Determine the (X, Y) coordinate at the center of the cell enclosing the given text.  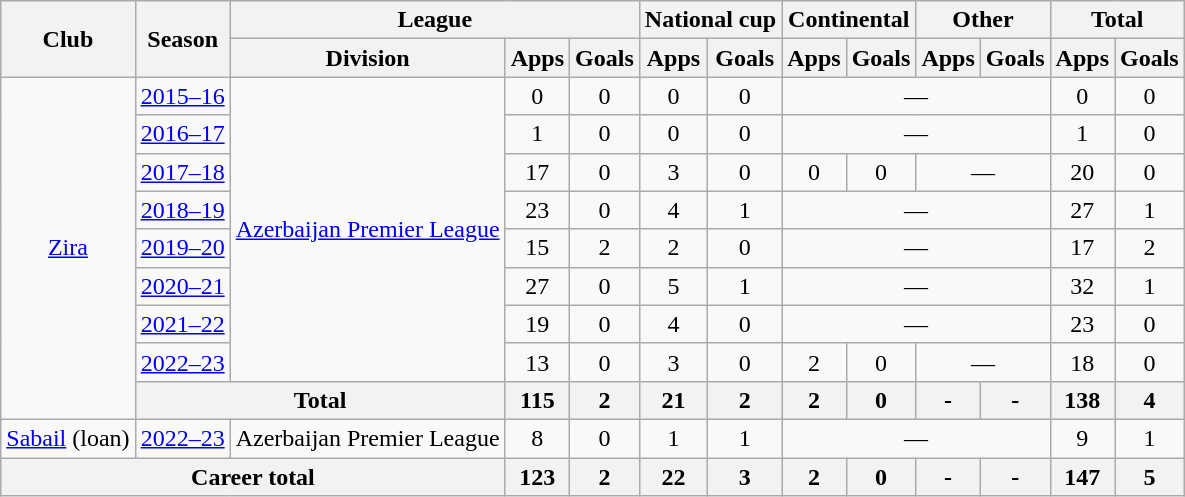
Sabail (loan) (68, 438)
13 (537, 362)
Season (182, 39)
8 (537, 438)
2017–18 (182, 172)
National cup (710, 20)
19 (537, 324)
22 (673, 477)
15 (537, 248)
Other (983, 20)
138 (1082, 400)
123 (537, 477)
Continental (849, 20)
2016–17 (182, 134)
147 (1082, 477)
18 (1082, 362)
2021–22 (182, 324)
2018–19 (182, 210)
Zira (68, 248)
Club (68, 39)
2019–20 (182, 248)
20 (1082, 172)
115 (537, 400)
2020–21 (182, 286)
2015–16 (182, 96)
Career total (253, 477)
32 (1082, 286)
9 (1082, 438)
Division (368, 58)
21 (673, 400)
League (434, 20)
